Return (X, Y) of the center of cell containing provided text 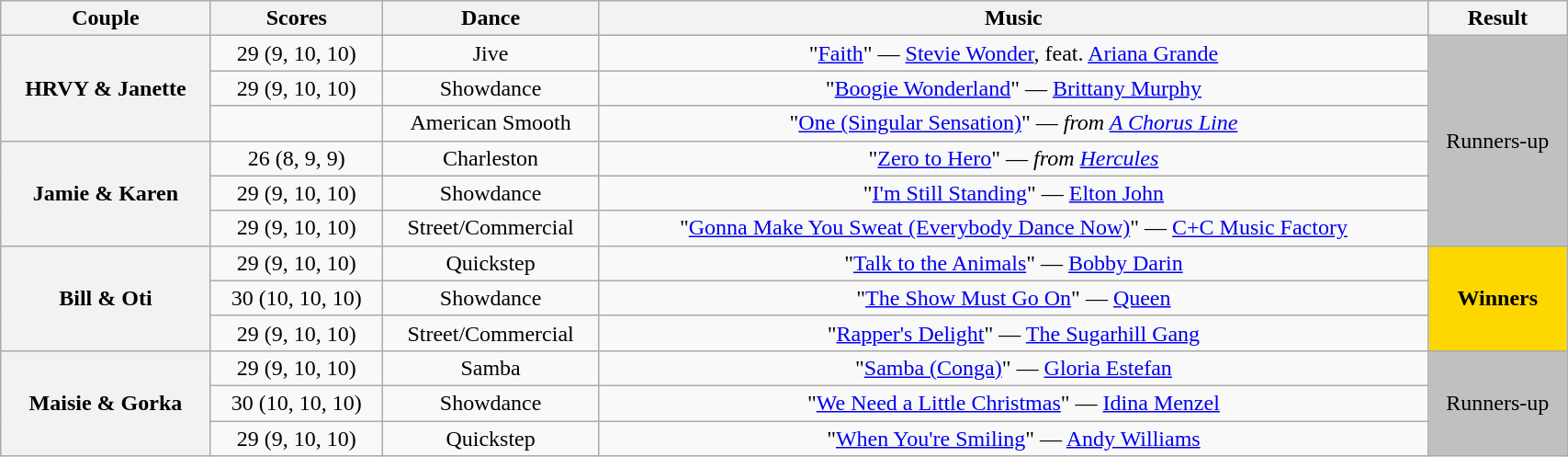
Charleston (491, 158)
"When You're Smiling" — Andy Williams (1014, 439)
American Smooth (491, 123)
"Talk to the Animals" — Bobby Darin (1014, 263)
"Samba (Conga)" — Gloria Estefan (1014, 368)
Winners (1497, 298)
"I'm Still Standing" — Elton John (1014, 193)
26 (8, 9, 9) (296, 158)
Couple (106, 18)
"Faith" — Stevie Wonder, feat. Ariana Grande (1014, 53)
"The Show Must Go On" — Queen (1014, 298)
Maisie & Gorka (106, 403)
"Boogie Wonderland" — Brittany Murphy (1014, 88)
HRVY & Janette (106, 88)
"We Need a Little Christmas" — Idina Menzel (1014, 403)
Jive (491, 53)
Samba (491, 368)
Music (1014, 18)
Dance (491, 18)
"Zero to Hero" — from Hercules (1014, 158)
Scores (296, 18)
"Gonna Make You Sweat (Everybody Dance Now)" — C+C Music Factory (1014, 228)
Bill & Oti (106, 298)
Result (1497, 18)
Jamie & Karen (106, 193)
"One (Singular Sensation)" — from A Chorus Line (1014, 123)
"Rapper's Delight" — The Sugarhill Gang (1014, 333)
